Identify which cell holds the provided text, then report its (x, y) central coordinate. 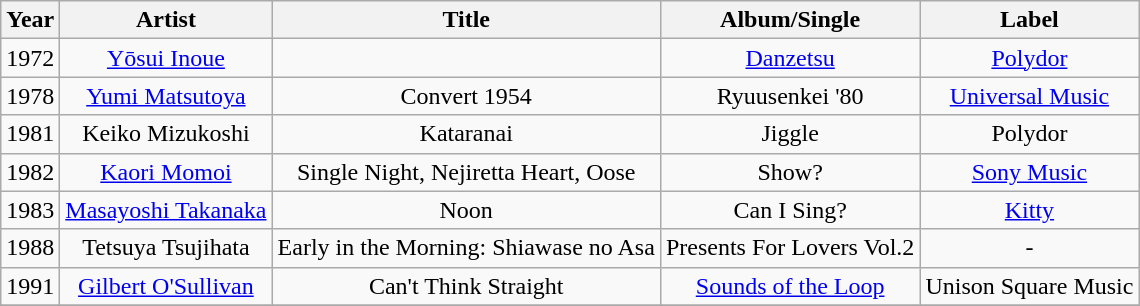
Artist (166, 20)
Label (1030, 20)
Can I Sing? (790, 210)
1991 (30, 286)
Yōsui Inoue (166, 58)
Title (466, 20)
Year (30, 20)
Masayoshi Takanaka (166, 210)
Danzetsu (790, 58)
1983 (30, 210)
Tetsuya Tsujihata (166, 248)
- (1030, 248)
1978 (30, 96)
1982 (30, 172)
Kataranai (466, 134)
Sony Music (1030, 172)
Ryuusenkei '80 (790, 96)
1972 (30, 58)
Kaori Momoi (166, 172)
Yumi Matsutoya (166, 96)
Convert 1954 (466, 96)
1988 (30, 248)
Gilbert O'Sullivan (166, 286)
1981 (30, 134)
Universal Music (1030, 96)
Keiko Mizukoshi (166, 134)
Presents For Lovers Vol.2 (790, 248)
Show? (790, 172)
Jiggle (790, 134)
Sounds of the Loop (790, 286)
Unison Square Music (1030, 286)
Noon (466, 210)
Kitty (1030, 210)
Early in the Morning: Shiawase no Asa (466, 248)
Album/Single (790, 20)
Can't Think Straight (466, 286)
Single Night, Nejiretta Heart, Oose (466, 172)
